Identify which cell holds the provided text, then report its (x, y) central coordinate. 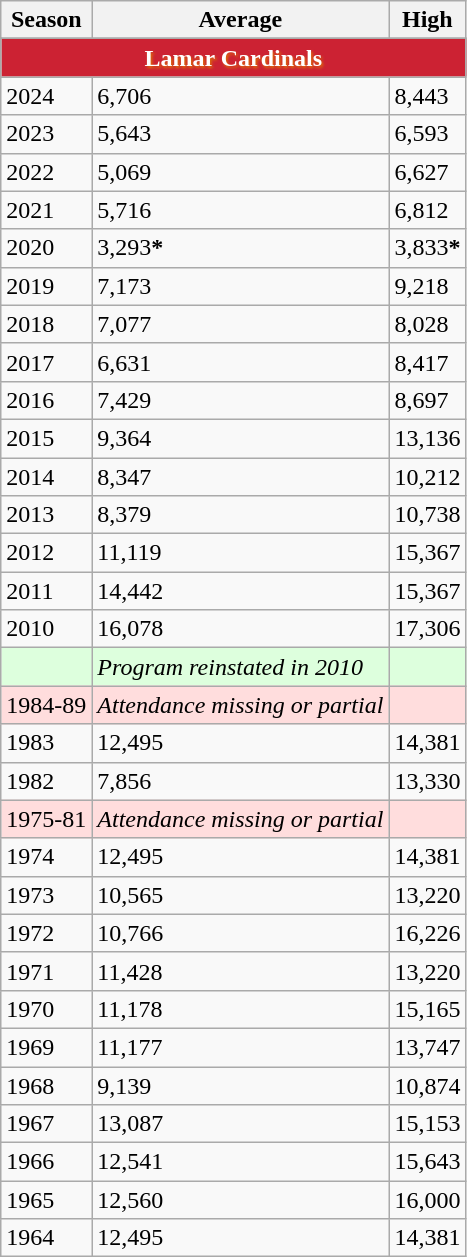
6,812 (428, 210)
1974 (46, 857)
10,212 (428, 477)
16,000 (428, 1200)
13,747 (428, 1047)
1982 (46, 781)
9,139 (240, 1085)
Lamar Cardinals (234, 58)
1975-81 (46, 819)
2016 (46, 400)
14,442 (240, 591)
15,153 (428, 1124)
2014 (46, 477)
2010 (46, 629)
12,560 (240, 1200)
8,697 (428, 400)
8,379 (240, 515)
2017 (46, 362)
8,028 (428, 324)
8,347 (240, 477)
8,443 (428, 96)
2011 (46, 591)
15,165 (428, 1009)
8,417 (428, 362)
11,428 (240, 971)
2022 (46, 172)
Average (240, 20)
16,226 (428, 933)
7,077 (240, 324)
17,306 (428, 629)
1970 (46, 1009)
3,833* (428, 248)
13,330 (428, 781)
Season (46, 20)
7,173 (240, 286)
7,856 (240, 781)
2024 (46, 96)
5,643 (240, 134)
10,565 (240, 895)
15,643 (428, 1162)
10,874 (428, 1085)
1972 (46, 933)
2012 (46, 553)
2023 (46, 134)
11,177 (240, 1047)
6,627 (428, 172)
2015 (46, 438)
13,087 (240, 1124)
1971 (46, 971)
1973 (46, 895)
1967 (46, 1124)
1965 (46, 1200)
5,716 (240, 210)
6,593 (428, 134)
2018 (46, 324)
11,178 (240, 1009)
High (428, 20)
1968 (46, 1085)
2013 (46, 515)
10,738 (428, 515)
1964 (46, 1238)
16,078 (240, 629)
5,069 (240, 172)
11,119 (240, 553)
1984-89 (46, 705)
9,218 (428, 286)
1966 (46, 1162)
2021 (46, 210)
2020 (46, 248)
2019 (46, 286)
9,364 (240, 438)
12,541 (240, 1162)
1983 (46, 743)
Program reinstated in 2010 (240, 667)
3,293* (240, 248)
6,706 (240, 96)
6,631 (240, 362)
7,429 (240, 400)
1969 (46, 1047)
10,766 (240, 933)
13,136 (428, 438)
